For the text-containing cell, return its midpoint in [X, Y] coordinate format. 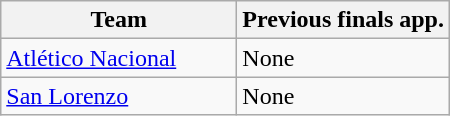
Atlético Nacional [119, 58]
Previous finals app. [344, 20]
San Lorenzo [119, 96]
Team [119, 20]
